Provide the (x, y) coordinate of the cell's center where the given text is located.  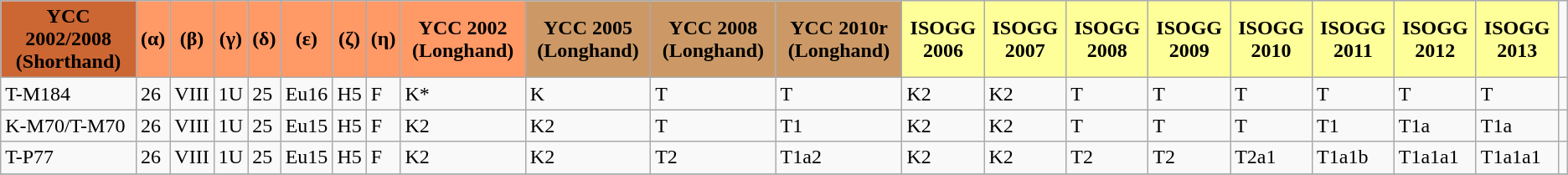
ISOGG 2011 (1354, 39)
ISOGG 2009 (1189, 39)
(η) (384, 39)
(γ) (230, 39)
K-M70/T-M70 (69, 126)
K (588, 94)
(α) (152, 39)
K* (462, 94)
ISOGG 2008 (1107, 39)
YCC 2005 (Longhand) (588, 39)
ISOGG 2006 (943, 39)
(β) (192, 39)
ISOGG 2012 (1435, 39)
ISOGG 2007 (1025, 39)
(ζ) (349, 39)
YCC 2002 (Longhand) (462, 39)
T2a1 (1271, 157)
(δ) (265, 39)
YCC 2008 (Longhand) (714, 39)
T1a2 (839, 157)
YCC 2010r (Longhand) (839, 39)
ISOGG 2010 (1271, 39)
T-M184 (69, 94)
YCC 2002/2008 (Shorthand) (69, 39)
Eu16 (307, 94)
T-P77 (69, 157)
T1a1b (1354, 157)
(ε) (307, 39)
ISOGG 2013 (1517, 39)
